Extract the [X, Y] coordinate from the center of the cell holding the provided text.  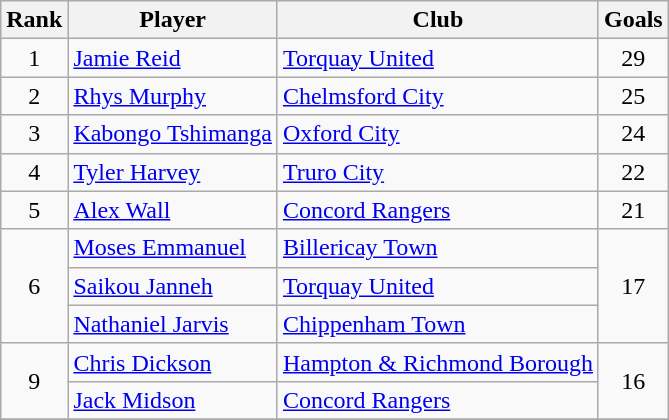
Alex Wall [173, 210]
Hampton & Richmond Borough [438, 362]
17 [633, 286]
Jamie Reid [173, 58]
21 [633, 210]
Chris Dickson [173, 362]
Chippenham Town [438, 324]
Moses Emmanuel [173, 248]
Jack Midson [173, 400]
Player [173, 20]
Club [438, 20]
Billericay Town [438, 248]
24 [633, 134]
Truro City [438, 172]
1 [34, 58]
Saikou Janneh [173, 286]
2 [34, 96]
29 [633, 58]
Chelmsford City [438, 96]
9 [34, 381]
3 [34, 134]
22 [633, 172]
Nathaniel Jarvis [173, 324]
Rhys Murphy [173, 96]
Tyler Harvey [173, 172]
5 [34, 210]
Oxford City [438, 134]
16 [633, 381]
Goals [633, 20]
25 [633, 96]
6 [34, 286]
4 [34, 172]
Kabongo Tshimanga [173, 134]
Rank [34, 20]
